Extract the [X, Y] coordinate from the center of the cell holding the provided text.  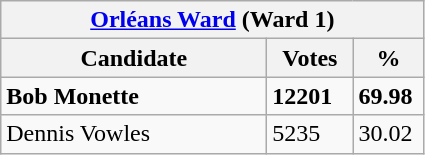
Dennis Vowles [134, 134]
Candidate [134, 58]
% [388, 58]
Bob Monette [134, 96]
12201 [310, 96]
Orléans Ward (Ward 1) [212, 20]
Votes [310, 58]
69.98 [388, 96]
30.02 [388, 134]
5235 [310, 134]
